Return the [X, Y] coordinate for the center point of the cell that contains the specified text.  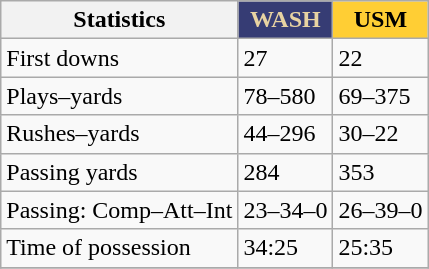
353 [380, 172]
30–22 [380, 134]
26–39–0 [380, 210]
27 [286, 58]
Statistics [120, 20]
23–34–0 [286, 210]
WASH [286, 20]
Passing: Comp–Att–Int [120, 210]
USM [380, 20]
284 [286, 172]
69–375 [380, 96]
34:25 [286, 248]
Plays–yards [120, 96]
Rushes–yards [120, 134]
25:35 [380, 248]
44–296 [286, 134]
Passing yards [120, 172]
First downs [120, 58]
Time of possession [120, 248]
78–580 [286, 96]
22 [380, 58]
